Find where the given text appears and provide that cell's center as (X, Y) coordinate. 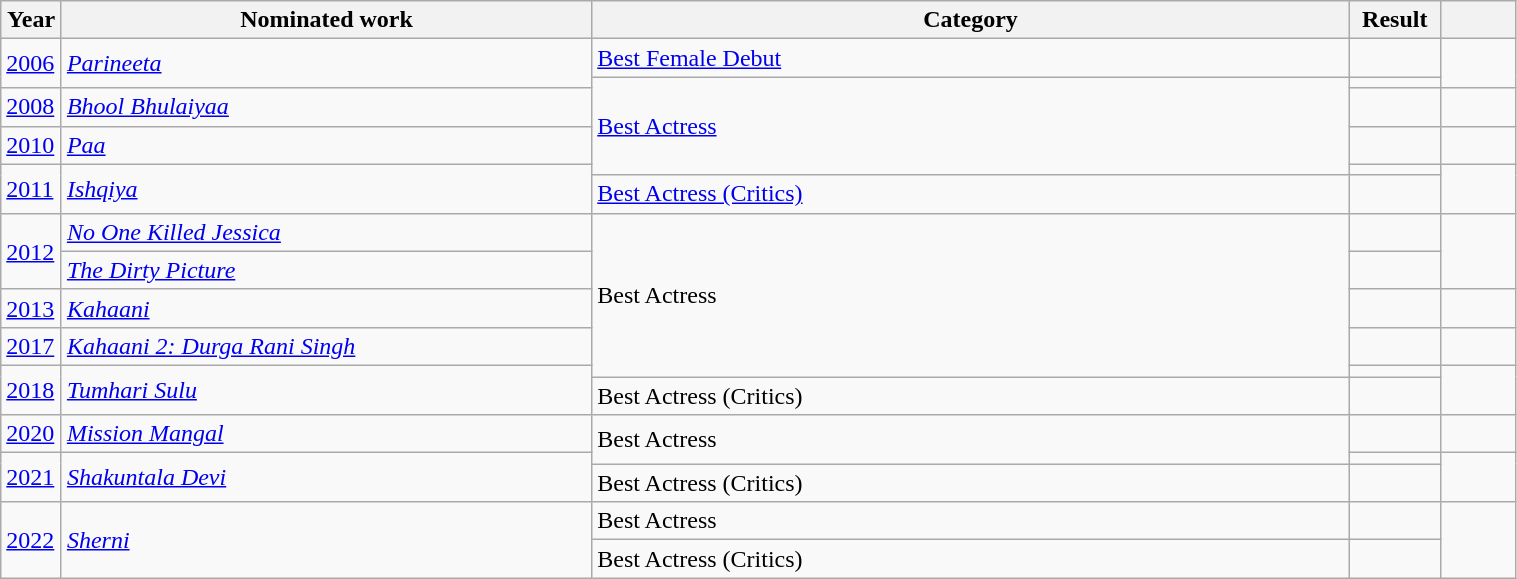
2013 (32, 308)
Bhool Bhulaiyaa (326, 107)
2011 (32, 188)
Mission Mangal (326, 434)
2017 (32, 346)
Shakuntala Devi (326, 478)
2012 (32, 251)
The Dirty Picture (326, 270)
2018 (32, 390)
Parineeta (326, 64)
Category (971, 20)
Year (32, 20)
2008 (32, 107)
Kahaani 2: Durga Rani Singh (326, 346)
2006 (32, 64)
Sherni (326, 540)
2010 (32, 145)
Tumhari Sulu (326, 390)
2021 (32, 478)
Kahaani (326, 308)
Ishqiya (326, 188)
2020 (32, 434)
No One Killed Jessica (326, 232)
Result (1394, 20)
Best Female Debut (971, 58)
2022 (32, 540)
Nominated work (326, 20)
Paa (326, 145)
